Provide the (X, Y) coordinate of the cell's center where the given text is located.  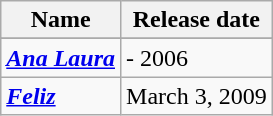
Feliz (61, 96)
Name (61, 20)
Ana Laura (61, 58)
- 2006 (197, 58)
March 3, 2009 (197, 96)
Release date (197, 20)
